Provide the (x, y) coordinate of the cell's center where the given text is located.  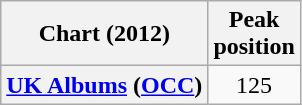
Peakposition (254, 34)
125 (254, 85)
Chart (2012) (104, 34)
UK Albums (OCC) (104, 85)
